Determine the [x, y] coordinate at the center of the cell enclosing the given text.  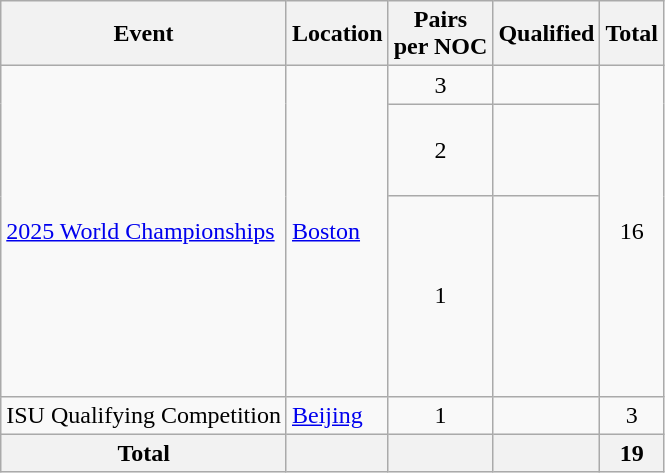
Beijing [337, 415]
Qualified [546, 34]
19 [632, 453]
ISU Qualifying Competition [144, 415]
16 [632, 231]
Location [337, 34]
2 [440, 150]
Event [144, 34]
Pairs per NOC [440, 34]
2025 World Championships [144, 231]
Boston [337, 231]
